Identify which cell holds the provided text, then report its (X, Y) central coordinate. 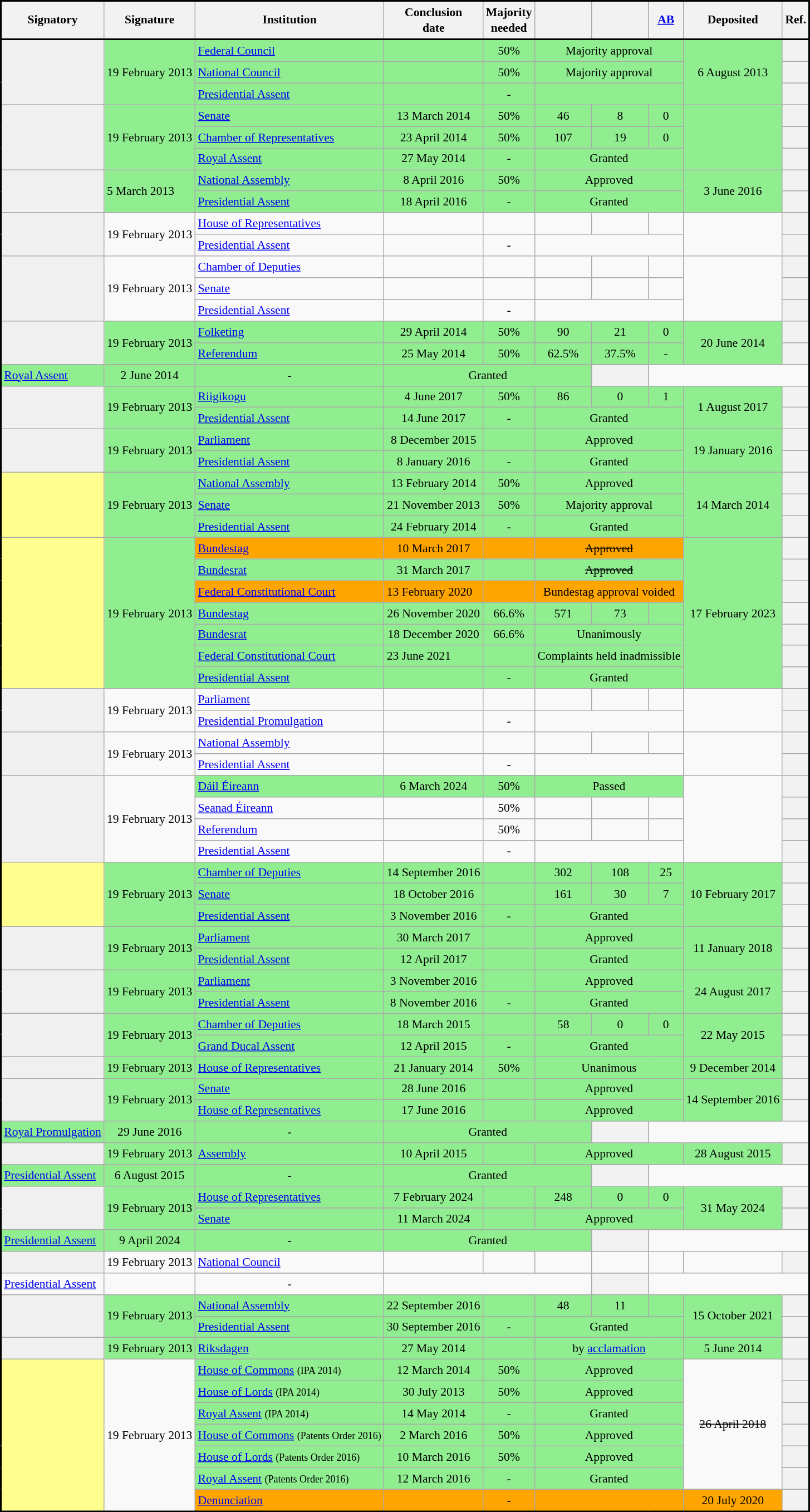
8 April 2016 (434, 180)
Unanimous (609, 1068)
11 January 2018 (733, 949)
107 (563, 137)
22 September 2016 (434, 1306)
6 August 2013 (733, 72)
Denunciation (289, 1500)
20 July 2020 (733, 1500)
Grand Ducal Assent (289, 1045)
73 (620, 613)
90 (563, 332)
28 June 2016 (434, 1089)
30 March 2017 (434, 937)
21 November 2013 (434, 505)
Royal Assent (IPA 2014) (289, 1414)
15 October 2021 (733, 1317)
7 (666, 894)
House of Commons (Patents Order 2016) (289, 1435)
13 February 2020 (434, 591)
8 January 2016 (434, 462)
46 (563, 116)
12 March 2016 (434, 1479)
8 November 2016 (434, 1003)
11 March 2024 (434, 1219)
9 December 2014 (733, 1068)
House of Lords (Patents Order 2016) (289, 1457)
Federal Council (289, 51)
House of Commons (IPA 2014) (289, 1371)
10 April 2015 (434, 1155)
5 June 2014 (733, 1348)
Dáil Éireann (289, 786)
6 August 2015 (150, 1176)
AB (666, 20)
10 March 2017 (434, 549)
7 February 2024 (434, 1197)
26 November 2020 (434, 613)
Complaints held inadmissible (609, 657)
21 January 2014 (434, 1068)
12 April 2017 (434, 960)
12 April 2015 (434, 1045)
Institution (289, 20)
10 February 2017 (733, 894)
108 (620, 873)
22 May 2015 (733, 1035)
28 August 2015 (733, 1155)
Assembly (289, 1155)
23 April 2014 (434, 137)
13 March 2014 (434, 116)
24 February 2014 (434, 527)
86 (563, 396)
18 December 2020 (434, 635)
Riksdagen (289, 1348)
Chamber of Representatives (289, 137)
1 (666, 396)
58 (563, 1024)
19 (620, 137)
Royal Assent (Patents Order 2016) (289, 1479)
29 June 2016 (150, 1132)
26 April 2018 (733, 1424)
Riigikogu (289, 396)
6 March 2024 (434, 786)
Royal Promulgation (52, 1132)
302 (563, 873)
Deposited (733, 20)
2 June 2014 (150, 375)
18 March 2015 (434, 1024)
Signatory (52, 20)
20 June 2014 (733, 343)
571 (563, 613)
Conclusion date (434, 20)
11 (620, 1306)
Seanad Éireann (289, 808)
14 June 2017 (434, 419)
37.5% (620, 354)
17 June 2016 (434, 1111)
29 April 2014 (434, 332)
Passed (609, 786)
5 March 2013 (150, 192)
19 January 2016 (733, 451)
9 April 2024 (150, 1240)
13 February 2014 (434, 483)
2 March 2016 (434, 1435)
14 May 2014 (434, 1414)
161 (563, 894)
Signature (150, 20)
30 September 2016 (434, 1327)
Unanimously (609, 635)
23 June 2021 (434, 657)
Bundestag approval voided (609, 591)
21 (620, 332)
18 October 2016 (434, 894)
12 March 2014 (434, 1371)
17 February 2023 (733, 613)
Presidential Promulgation (289, 721)
31 March 2017 (434, 570)
1 August 2017 (733, 408)
8 December 2015 (434, 440)
House of Lords (IPA 2014) (289, 1392)
248 (563, 1197)
62.5% (563, 354)
24 August 2017 (733, 992)
4 June 2017 (434, 396)
48 (563, 1306)
by acclamation (609, 1348)
Majority needed (509, 20)
25 May 2014 (434, 354)
30 (620, 894)
30 July 2013 (434, 1392)
10 March 2016 (434, 1457)
25 (666, 873)
14 March 2014 (733, 505)
31 May 2024 (733, 1208)
3 June 2016 (733, 192)
Ref. (796, 20)
8 (620, 116)
18 April 2016 (434, 203)
Folketing (289, 332)
